For the text-containing cell, return its midpoint in (X, Y) coordinate format. 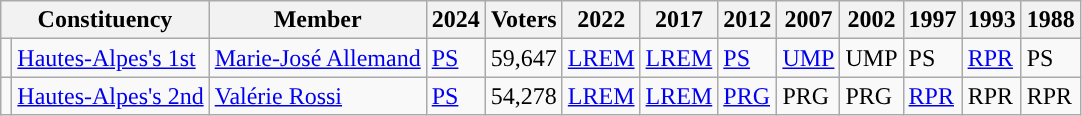
Marie-José Allemand (318, 58)
Valérie Rossi (318, 96)
1997 (932, 20)
Voters (524, 20)
1993 (992, 20)
2017 (679, 20)
2002 (872, 20)
Hautes-Alpes's 1st (110, 58)
2022 (601, 20)
2007 (808, 20)
1988 (1050, 20)
54,278 (524, 96)
2012 (748, 20)
59,647 (524, 58)
2024 (456, 20)
Member (318, 20)
Constituency (105, 20)
Hautes-Alpes's 2nd (110, 96)
